Detect which cell encompasses the target text, then output its (x, y) center coordinate. 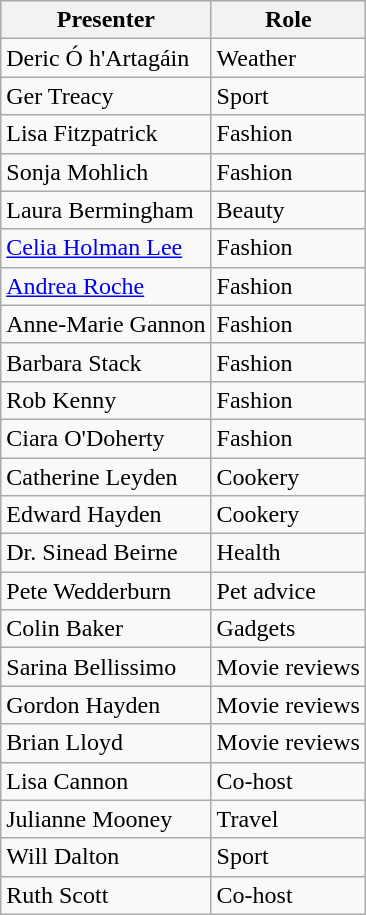
Andrea Roche (106, 286)
Travel (288, 819)
Sonja Mohlich (106, 172)
Pete Wedderburn (106, 591)
Laura Bermingham (106, 210)
Brian Lloyd (106, 743)
Rob Kenny (106, 400)
Gadgets (288, 629)
Presenter (106, 20)
Lisa Fitzpatrick (106, 134)
Ruth Scott (106, 895)
Beauty (288, 210)
Colin Baker (106, 629)
Pet advice (288, 591)
Weather (288, 58)
Lisa Cannon (106, 781)
Anne-Marie Gannon (106, 324)
Health (288, 553)
Barbara Stack (106, 362)
Sarina Bellissimo (106, 667)
Catherine Leyden (106, 477)
Gordon Hayden (106, 705)
Julianne Mooney (106, 819)
Dr. Sinead Beirne (106, 553)
Celia Holman Lee (106, 248)
Ciara O'Doherty (106, 438)
Role (288, 20)
Will Dalton (106, 857)
Edward Hayden (106, 515)
Deric Ó h'Artagáin (106, 58)
Ger Treacy (106, 96)
